From the cell containing the given text, extract its center point as (X, Y) coordinate. 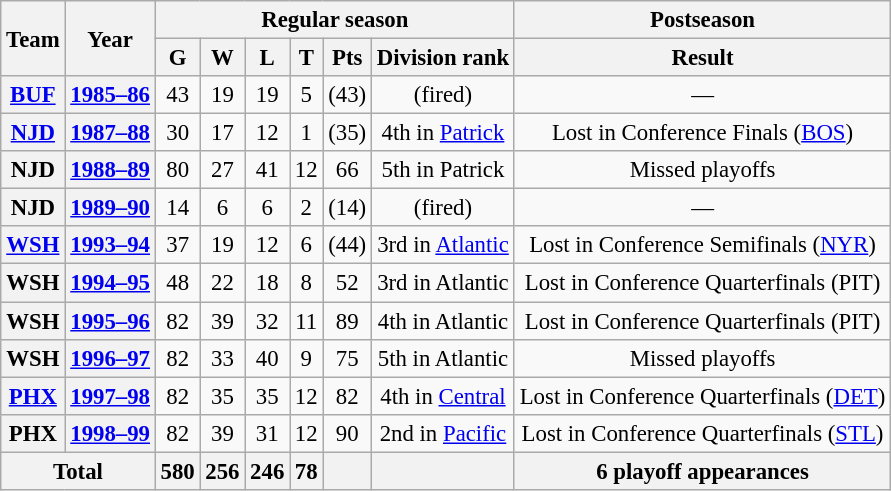
Regular season (334, 20)
Lost in Conference Quarterfinals (STL) (702, 433)
1985–86 (110, 95)
52 (348, 283)
1997–98 (110, 396)
Total (78, 471)
17 (222, 133)
30 (178, 133)
4th in Atlantic (444, 321)
31 (268, 433)
4th in Patrick (444, 133)
Result (702, 58)
1993–94 (110, 245)
L (268, 58)
78 (306, 471)
(44) (348, 245)
Lost in Conference Semifinals (NYR) (702, 245)
5 (306, 95)
1989–90 (110, 208)
Division rank (444, 58)
22 (222, 283)
(35) (348, 133)
(43) (348, 95)
Lost in Conference Quarterfinals (DET) (702, 396)
BUF (33, 95)
33 (222, 358)
Postseason (702, 20)
G (178, 58)
80 (178, 170)
5th in Atlantic (444, 358)
18 (268, 283)
(14) (348, 208)
14 (178, 208)
5th in Patrick (444, 170)
75 (348, 358)
6 playoff appearances (702, 471)
66 (348, 170)
4th in Central (444, 396)
Lost in Conference Finals (BOS) (702, 133)
48 (178, 283)
1998–99 (110, 433)
Year (110, 38)
1994–95 (110, 283)
1996–97 (110, 358)
1995–96 (110, 321)
40 (268, 358)
1988–89 (110, 170)
1987–88 (110, 133)
8 (306, 283)
Pts (348, 58)
11 (306, 321)
2 (306, 208)
43 (178, 95)
Team (33, 38)
2nd in Pacific (444, 433)
256 (222, 471)
W (222, 58)
32 (268, 321)
41 (268, 170)
246 (268, 471)
T (306, 58)
89 (348, 321)
27 (222, 170)
37 (178, 245)
9 (306, 358)
90 (348, 433)
1 (306, 133)
580 (178, 471)
